Return the [x, y] coordinate for the center point of the cell that contains the specified text.  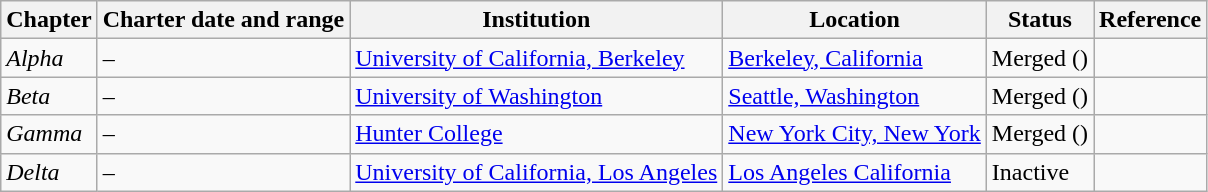
Gamma [49, 134]
University of California, Berkeley [536, 58]
Los Angeles California [855, 172]
Location [855, 20]
Status [1040, 20]
Institution [536, 20]
Alpha [49, 58]
Berkeley, California [855, 58]
Charter date and range [224, 20]
Delta [49, 172]
Reference [1150, 20]
University of California, Los Angeles [536, 172]
University of Washington [536, 96]
Inactive [1040, 172]
New York City, New York [855, 134]
Hunter College [536, 134]
Beta [49, 96]
Seattle, Washington [855, 96]
Chapter [49, 20]
